Capture the cell that displays the provided text and extract its (X, Y) central coordinate. 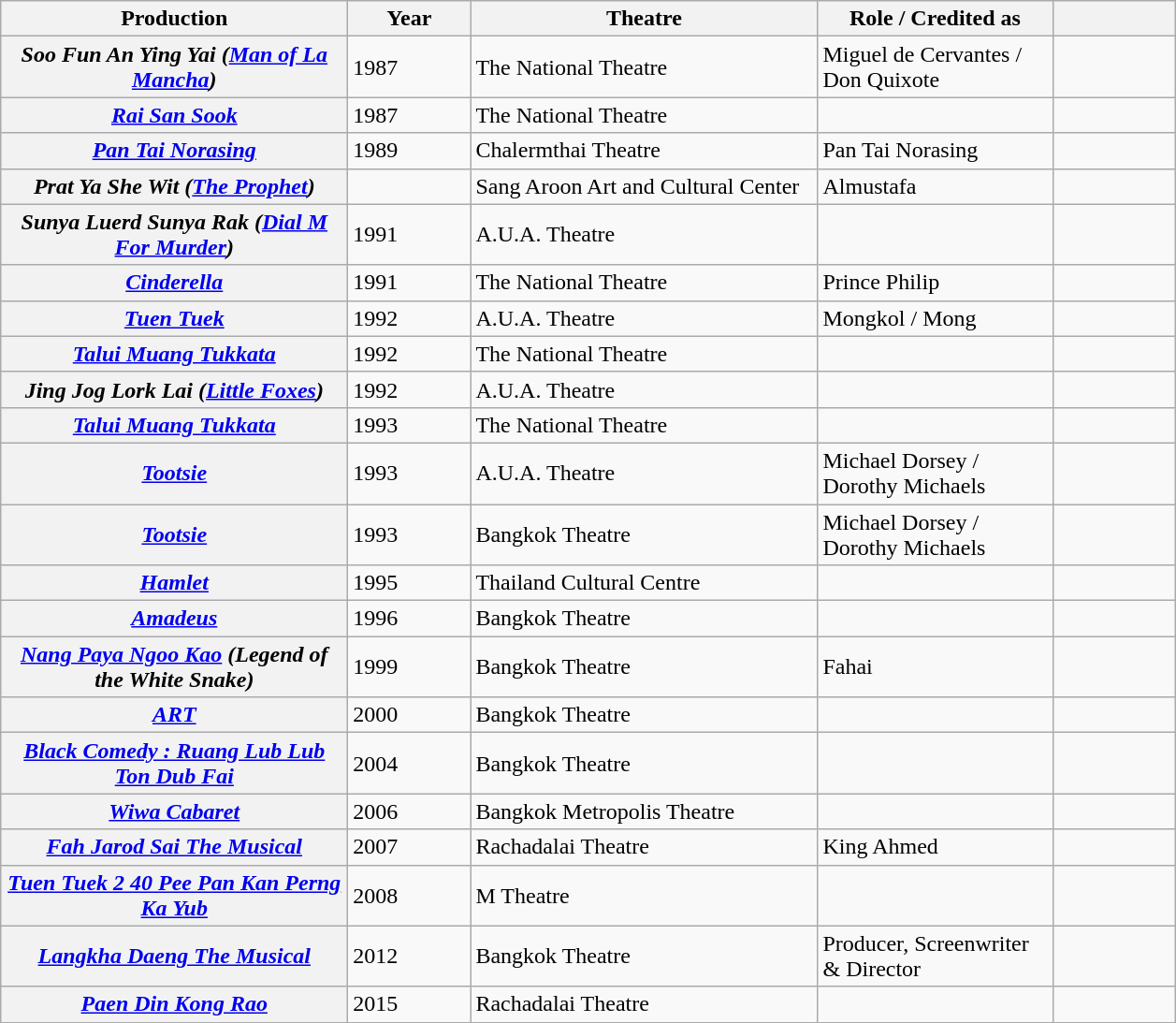
Soo Fun An Ying Yai (Man of La Mancha) (174, 67)
M Theatre (644, 895)
Thailand Cultural Centre (644, 583)
Prat Ya She Wit (The Prophet) (174, 186)
2012 (410, 957)
Role / Credited as (936, 19)
1996 (410, 619)
ART (174, 715)
Bangkok Metropolis Theatre (644, 811)
2007 (410, 847)
Production (174, 19)
1999 (410, 666)
Hamlet (174, 583)
Tuen Tuek 2 40 Pee Pan Kan Perng Ka Yub (174, 895)
Year (410, 19)
Sang Aroon Art and Cultural Center (644, 186)
Wiwa Cabaret (174, 811)
Mongkol / Mong (936, 318)
Langkha Daeng The Musical (174, 957)
2000 (410, 715)
Miguel de Cervantes / Don Quixote (936, 67)
Amadeus (174, 619)
Cinderella (174, 283)
Prince Philip (936, 283)
2015 (410, 1004)
2008 (410, 895)
1989 (410, 151)
Almustafa (936, 186)
Fahai (936, 666)
Jing Jog Lork Lai (Little Foxes) (174, 389)
Sunya Luerd Sunya Rak (Dial M For Murder) (174, 234)
2004 (410, 764)
Black Comedy : Ruang Lub Lub Ton Dub Fai (174, 764)
King Ahmed (936, 847)
Tuen Tuek (174, 318)
Nang Paya Ngoo Kao (Legend of the White Snake) (174, 666)
Chalermthai Theatre (644, 151)
Fah Jarod Sai The Musical (174, 847)
Rai San Sook (174, 115)
2006 (410, 811)
Theatre (644, 19)
1995 (410, 583)
Paen Din Kong Rao (174, 1004)
Producer, Screenwriter & Director (936, 957)
